Find where the given text appears and provide that cell's center as (x, y) coordinate. 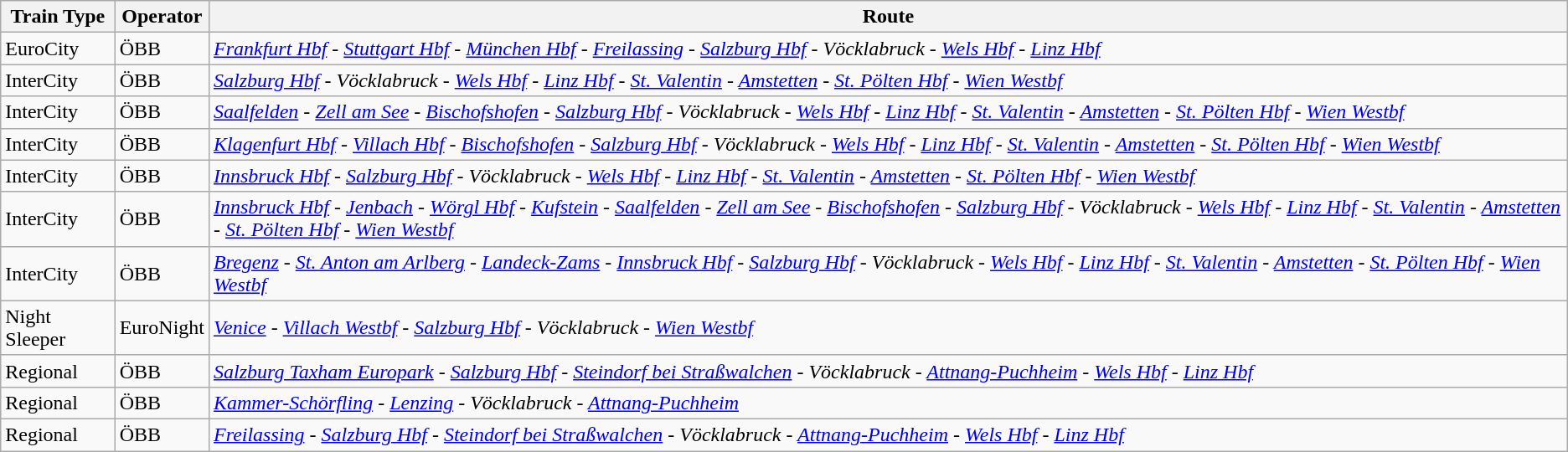
EuroNight (162, 328)
Route (888, 17)
Frankfurt Hbf - Stuttgart Hbf - München Hbf - Freilassing - Salzburg Hbf - Vöcklabruck - Wels Hbf - Linz Hbf (888, 49)
Salzburg Taxham Europark - Salzburg Hbf - Steindorf bei Straßwalchen - Vöcklabruck - Attnang-Puchheim - Wels Hbf - Linz Hbf (888, 371)
Innsbruck Hbf - Salzburg Hbf - Vöcklabruck - Wels Hbf - Linz Hbf - St. Valentin - Amstetten - St. Pölten Hbf - Wien Westbf (888, 176)
Night Sleeper (58, 328)
Venice - Villach Westbf - Salzburg Hbf - Vöcklabruck - Wien Westbf (888, 328)
Operator (162, 17)
Freilassing - Salzburg Hbf - Steindorf bei Straßwalchen - Vöcklabruck - Attnang-Puchheim - Wels Hbf - Linz Hbf (888, 434)
Salzburg Hbf - Vöcklabruck - Wels Hbf - Linz Hbf - St. Valentin - Amstetten - St. Pölten Hbf - Wien Westbf (888, 80)
Saalfelden - Zell am See - Bischofshofen - Salzburg Hbf - Vöcklabruck - Wels Hbf - Linz Hbf - St. Valentin - Amstetten - St. Pölten Hbf - Wien Westbf (888, 112)
Kammer-Schörfling - Lenzing - Vöcklabruck - Attnang-Puchheim (888, 403)
Train Type (58, 17)
EuroCity (58, 49)
